Identify which cell holds the provided text, then report its [X, Y] central coordinate. 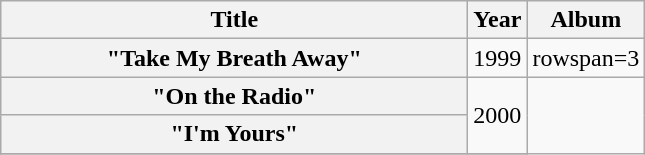
Album [586, 20]
rowspan=3 [586, 58]
"Take My Breath Away" [234, 58]
Year [498, 20]
2000 [498, 115]
"I'm Yours" [234, 134]
Title [234, 20]
1999 [498, 58]
"On the Radio" [234, 96]
